Search for the cell housing the specified text and yield its [x, y] center coordinate. 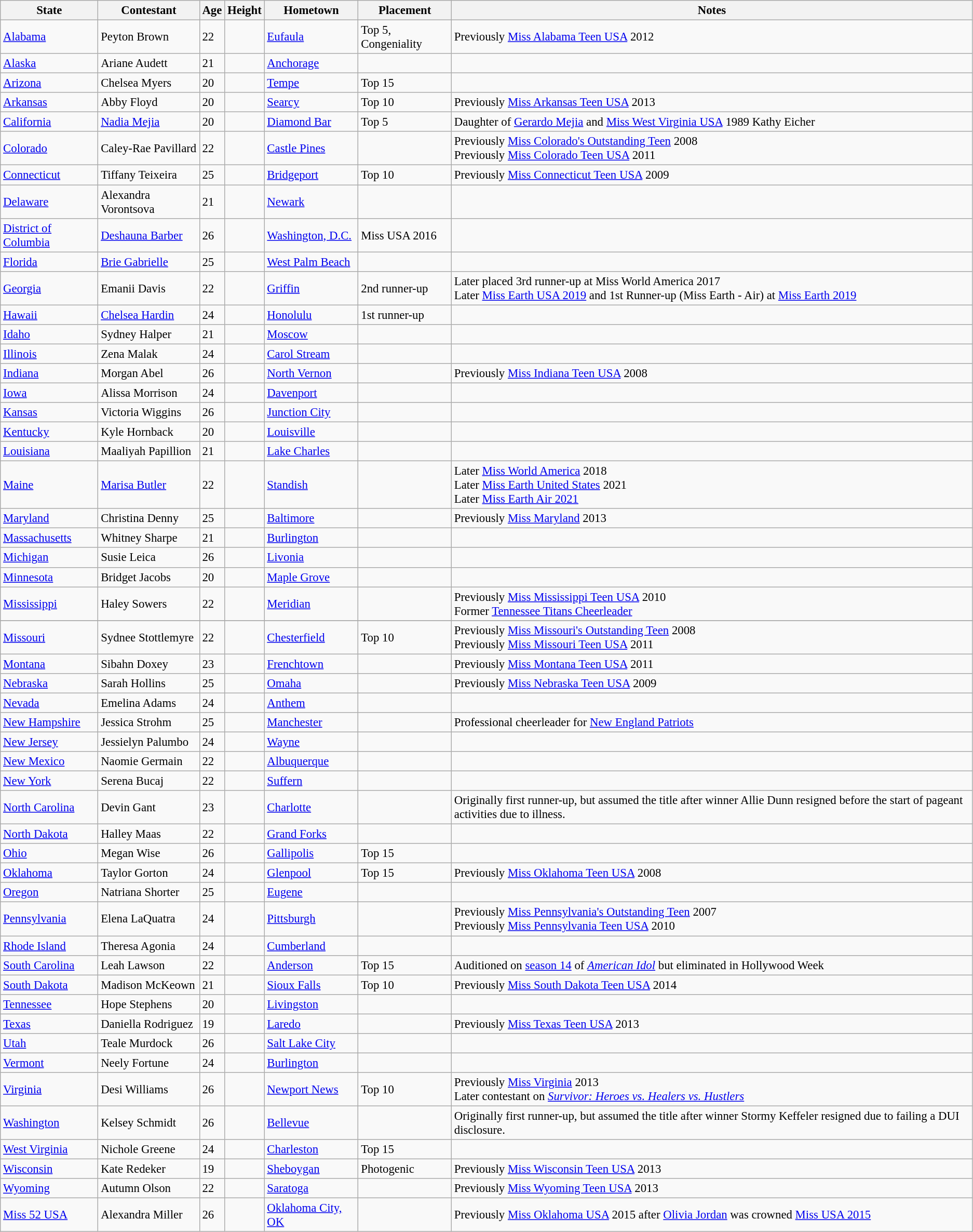
Connecticut [49, 175]
North Vernon [312, 373]
Top 5, Congeniality [405, 37]
Marisa Butler [148, 485]
Abby Floyd [148, 102]
Maaliyah Papillion [148, 451]
Maple Grove [312, 577]
Livonia [312, 558]
Wisconsin [49, 1169]
Nevada [49, 703]
Top 5 [405, 122]
West Virginia [49, 1149]
Pennsylvania [49, 919]
Serena Bucaj [148, 781]
Susie Leica [148, 558]
Leah Lawson [148, 965]
Rhode Island [49, 946]
Originally first runner-up, but assumed the title after winner Allie Dunn resigned before the start of pageant activities due to illness. [711, 807]
Tiffany Teixeira [148, 175]
Previously Miss Oklahoma USA 2015 after Olivia Jordan was crowned Miss USA 2015 [711, 1215]
Charleston [312, 1149]
Previously Miss South Dakota Teen USA 2014 [711, 985]
Daughter of Gerardo Mejia and Miss West Virginia USA 1989 Kathy Eicher [711, 122]
Wayne [312, 742]
Professional cheerleader for New England Patriots [711, 722]
Meridian [312, 604]
Kyle Hornback [148, 432]
Previously Miss Maryland 2013 [711, 518]
Anderson [312, 965]
Newark [312, 202]
Sarah Hollins [148, 684]
Michigan [49, 558]
Kelsey Schmidt [148, 1123]
Wyoming [49, 1188]
Previously Miss Connecticut Teen USA 2009 [711, 175]
North Carolina [49, 807]
Hometown [312, 10]
Grand Forks [312, 834]
Sibahn Doxey [148, 664]
Bellevue [312, 1123]
Previously Miss Texas Teen USA 2013 [711, 1024]
Ariane Audett [148, 63]
Contestant [148, 10]
Previously Miss Alabama Teen USA 2012 [711, 37]
Desi Williams [148, 1090]
1st runner-up [405, 315]
Previously Miss Arkansas Teen USA 2013 [711, 102]
Originally first runner-up, but assumed the title after winner Stormy Keffeler resigned due to failing a DUI disclosure. [711, 1123]
Bridget Jacobs [148, 577]
Auditioned on season 14 of American Idol but eliminated in Hollywood Week [711, 965]
Oklahoma [49, 873]
Moscow [312, 334]
Standish [312, 485]
Hope Stephens [148, 1004]
Sydnee Stottlemyre [148, 637]
Kate Redeker [148, 1169]
Chelsea Myers [148, 83]
Photogenic [405, 1169]
Jessica Strohm [148, 722]
Eufaula [312, 37]
California [49, 122]
Age [212, 10]
Later Miss World America 2018Later Miss Earth United States 2021Later Miss Earth Air 2021 [711, 485]
Ohio [49, 853]
Naomie Germain [148, 761]
Anthem [312, 703]
New Mexico [49, 761]
Anchorage [312, 63]
Utah [49, 1043]
Griffin [312, 288]
Alabama [49, 37]
Washington [49, 1123]
Carol Stream [312, 354]
Arizona [49, 83]
Charlotte [312, 807]
Davenport [312, 393]
Neely Fortune [148, 1063]
Maryland [49, 518]
Haley Sowers [148, 604]
Miss 52 USA [49, 1215]
Nadia Mejia [148, 122]
Nebraska [49, 684]
Hawaii [49, 315]
Previously Miss Montana Teen USA 2011 [711, 664]
Missouri [49, 637]
Brie Gabrielle [148, 262]
Mississippi [49, 604]
Emelina Adams [148, 703]
Previously Miss Missouri's Outstanding Teen 2008Previously Miss Missouri Teen USA 2011 [711, 637]
Devin Gant [148, 807]
Eugene [312, 893]
Whitney Sharpe [148, 538]
Cumberland [312, 946]
Washington, D.C. [312, 235]
Teale Murdock [148, 1043]
New Jersey [49, 742]
Kansas [49, 412]
Caley-Rae Pavillard [148, 149]
South Dakota [49, 985]
Previously Miss Wisconsin Teen USA 2013 [711, 1169]
Morgan Abel [148, 373]
District of Columbia [49, 235]
Later placed 3rd runner-up at Miss World America 2017Later Miss Earth USA 2019 and 1st Runner-up (Miss Earth - Air) at Miss Earth 2019 [711, 288]
Indiana [49, 373]
Previously Miss Nebraska Teen USA 2009 [711, 684]
Omaha [312, 684]
Salt Lake City [312, 1043]
Previously Miss Wyoming Teen USA 2013 [711, 1188]
New Hampshire [49, 722]
Livingston [312, 1004]
State [49, 10]
Diamond Bar [312, 122]
Oregon [49, 893]
Baltimore [312, 518]
Miss USA 2016 [405, 235]
Elena LaQuatra [148, 919]
Previously Miss Pennsylvania's Outstanding Teen 2007Previously Miss Pennsylvania Teen USA 2010 [711, 919]
Jessielyn Palumbo [148, 742]
Massachusetts [49, 538]
Christina Denny [148, 518]
Previously Miss Oklahoma Teen USA 2008 [711, 873]
Megan Wise [148, 853]
Tennessee [49, 1004]
Oklahoma City, OK [312, 1215]
Daniella Rodriguez [148, 1024]
Manchester [312, 722]
Vermont [49, 1063]
Castle Pines [312, 149]
Illinois [49, 354]
Maine [49, 485]
2nd runner-up [405, 288]
Theresa Agonia [148, 946]
Zena Malak [148, 354]
Delaware [49, 202]
Glenpool [312, 873]
Deshauna Barber [148, 235]
Louisville [312, 432]
Idaho [49, 334]
Kentucky [49, 432]
Pittsburgh [312, 919]
South Carolina [49, 965]
Sioux Falls [312, 985]
West Palm Beach [312, 262]
Virginia [49, 1090]
Taylor Gorton [148, 873]
Notes [711, 10]
Alaska [49, 63]
Suffern [312, 781]
Iowa [49, 393]
Previously Miss Mississippi Teen USA 2010Former Tennessee Titans Cheerleader [711, 604]
Alexandra Miller [148, 1215]
Victoria Wiggins [148, 412]
Arkansas [49, 102]
Honolulu [312, 315]
Saratoga [312, 1188]
Tempe [312, 83]
Minnesota [49, 577]
Florida [49, 262]
Laredo [312, 1024]
Sydney Halper [148, 334]
Albuquerque [312, 761]
Chesterfield [312, 637]
Bridgeport [312, 175]
Autumn Olson [148, 1188]
Emanii Davis [148, 288]
Colorado [49, 149]
Placement [405, 10]
Peyton Brown [148, 37]
Junction City [312, 412]
Lake Charles [312, 451]
Frenchtown [312, 664]
Newport News [312, 1090]
Halley Maas [148, 834]
Texas [49, 1024]
Previously Miss Colorado's Outstanding Teen 2008Previously Miss Colorado Teen USA 2011 [711, 149]
Previously Miss Indiana Teen USA 2008 [711, 373]
Montana [49, 664]
Alexandra Vorontsova [148, 202]
Previously Miss Virginia 2013Later contestant on Survivor: Heroes vs. Healers vs. Hustlers [711, 1090]
Sheboygan [312, 1169]
Chelsea Hardin [148, 315]
Gallipolis [312, 853]
Madison McKeown [148, 985]
Georgia [49, 288]
Searcy [312, 102]
New York [49, 781]
Alissa Morrison [148, 393]
Natriana Shorter [148, 893]
North Dakota [49, 834]
Height [245, 10]
Nichole Greene [148, 1149]
Louisiana [49, 451]
